Identify which cell holds the provided text, then report its [x, y] central coordinate. 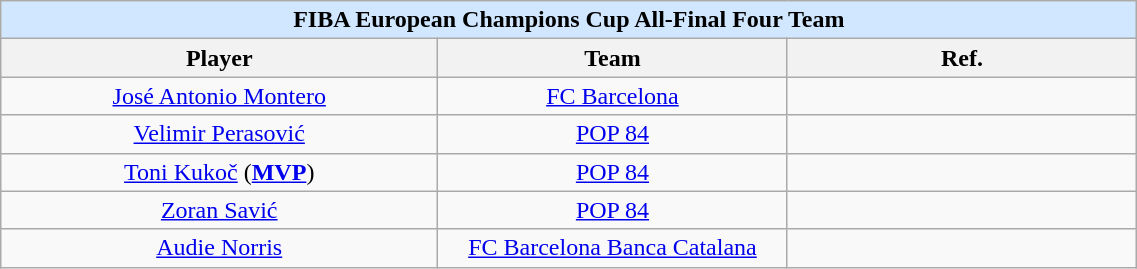
Audie Norris [220, 248]
Toni Kukoč (MVP) [220, 172]
José Antonio Montero [220, 96]
Velimir Perasović [220, 134]
FIBA European Champions Cup All-Final Four Team [569, 20]
Zoran Savić [220, 210]
FC Barcelona [613, 96]
Team [613, 58]
FC Barcelona Banca Catalana [613, 248]
Player [220, 58]
Ref. [962, 58]
